Output the (X, Y) coordinate of the center of the cell containing the given text.  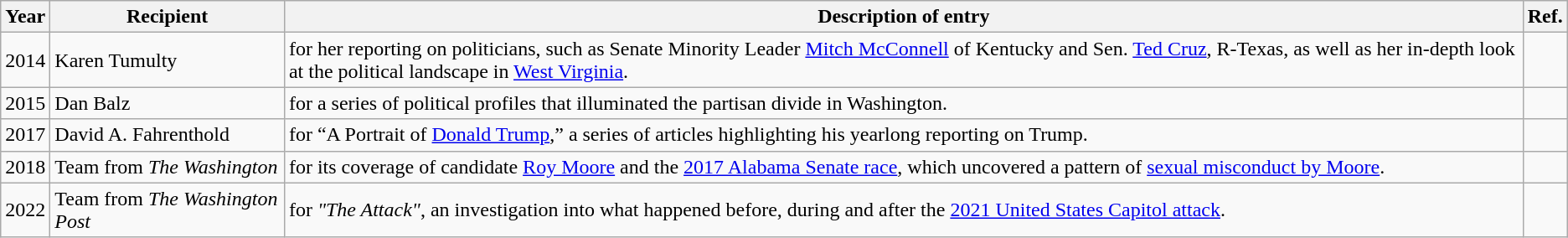
Dan Balz (168, 103)
2015 (25, 103)
Ref. (1545, 17)
for "The Attack", an investigation into what happened before, during and after the 2021 United States Capitol attack. (903, 210)
Year (25, 17)
Team from The Washington (168, 167)
Recipient (168, 17)
Karen Tumulty (168, 60)
2018 (25, 167)
for its coverage of candidate Roy Moore and the 2017 Alabama Senate race, which uncovered a pattern of sexual misconduct by Moore. (903, 167)
2014 (25, 60)
for a series of political profiles that illuminated the partisan divide in Washington. (903, 103)
for “A Portrait of Donald Trump,” a series of articles highlighting his yearlong reporting on Trump. (903, 135)
2022 (25, 210)
Description of entry (903, 17)
2017 (25, 135)
David A. Fahrenthold (168, 135)
Team from The Washington Post (168, 210)
